Provide the [x, y] coordinate of the cell's center where the given text is located.  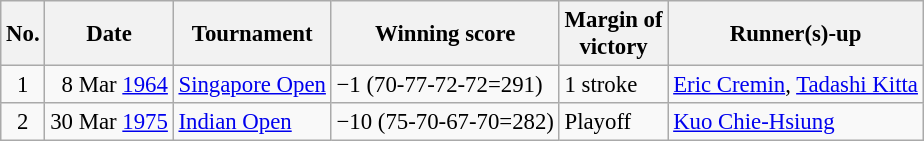
No. [23, 34]
Tournament [252, 34]
Kuo Chie-Hsiung [796, 122]
Playoff [614, 122]
Singapore Open [252, 85]
2 [23, 122]
30 Mar 1975 [109, 122]
Runner(s)-up [796, 34]
−10 (75-70-67-70=282) [445, 122]
−1 (70-77-72-72=291) [445, 85]
1 stroke [614, 85]
Indian Open [252, 122]
Margin ofvictory [614, 34]
1 [23, 85]
8 Mar 1964 [109, 85]
Winning score [445, 34]
Eric Cremin, Tadashi Kitta [796, 85]
Date [109, 34]
